Identify which cell holds the provided text, then report its [x, y] central coordinate. 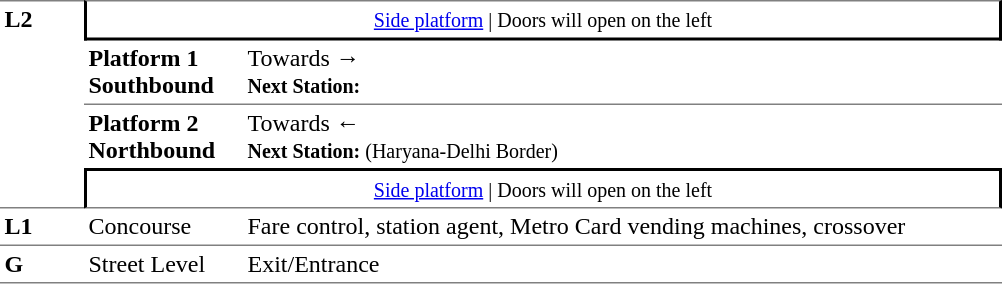
L2 [42, 104]
Street Level [164, 264]
Towards ← Next Station: (Haryana-Delhi Border) [622, 136]
Platform 1Southbound [164, 72]
Platform 2Northbound [164, 136]
G [42, 264]
Concourse [164, 226]
L1 [42, 226]
Exit/Entrance [622, 264]
Towards → Next Station: [622, 72]
Fare control, station agent, Metro Card vending machines, crossover [622, 226]
